Detect which cell encompasses the target text, then output its (X, Y) center coordinate. 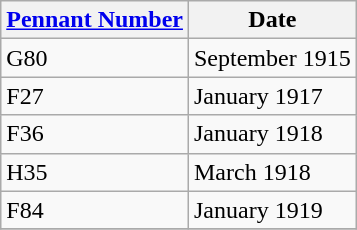
January 1917 (272, 96)
Pennant Number (95, 20)
Date (272, 20)
September 1915 (272, 58)
January 1918 (272, 134)
G80 (95, 58)
F84 (95, 210)
January 1919 (272, 210)
F27 (95, 96)
F36 (95, 134)
March 1918 (272, 172)
H35 (95, 172)
